Scan for the cell matching the given text and deliver its [x, y] coordinate at center. 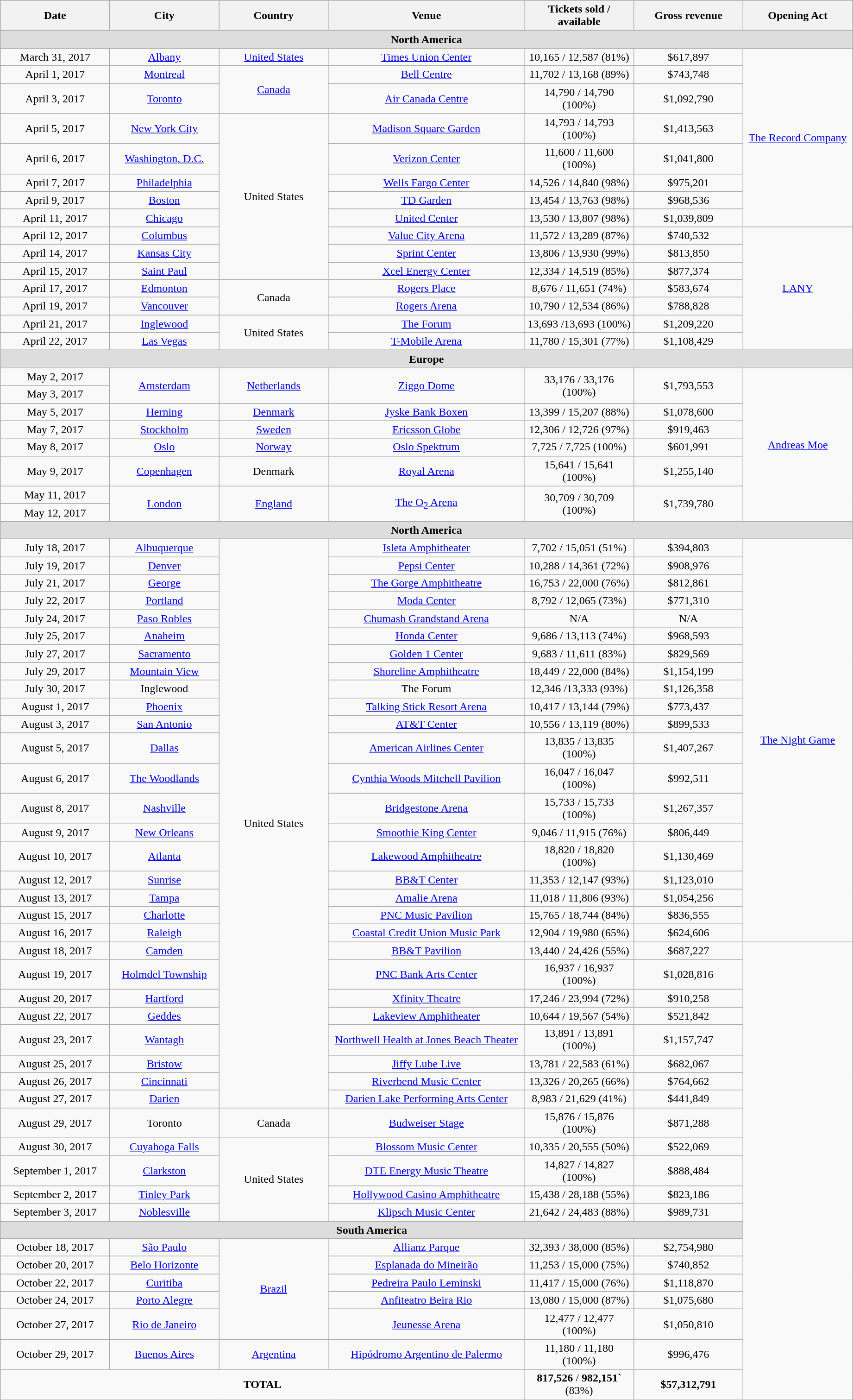
$2,754,980 [689, 1248]
Sunrise [164, 880]
Jeunesse Arena [426, 1324]
July 27, 2017 [55, 654]
$813,850 [689, 253]
Air Canada Centre [426, 98]
13,530 / 13,807 (98%) [579, 218]
Las Vegas [164, 341]
July 22, 2017 [55, 601]
Noblesville [164, 1212]
April 12, 2017 [55, 235]
$522,069 [689, 1147]
Jiffy Lube Live [426, 1064]
August 10, 2017 [55, 856]
$57,312,791 [689, 1384]
Amsterdam [164, 385]
$1,039,809 [689, 218]
Denver [164, 566]
Smoothie King Center [426, 832]
10,790 / 12,534 (86%) [579, 306]
Madison Square Garden [426, 129]
April 7, 2017 [55, 183]
$624,606 [689, 933]
May 2, 2017 [55, 377]
PNC Bank Arts Center [426, 975]
$812,861 [689, 583]
$1,130,469 [689, 856]
Geddes [164, 1016]
11,600 / 11,600 (100%) [579, 158]
11,353 / 12,147 (93%) [579, 880]
Cincinnati [164, 1081]
$521,842 [689, 1016]
Wantagh [164, 1040]
Hollywood Casino Amphitheatre [426, 1194]
Sweden [274, 429]
$601,991 [689, 447]
13,399 / 15,207 (88%) [579, 412]
13,454 / 13,763 (98%) [579, 200]
Belo Horizonte [164, 1265]
Nashville [164, 808]
Golden 1 Center [426, 654]
$1,209,220 [689, 324]
Darien Lake Performing Arts Center [426, 1099]
July 18, 2017 [55, 548]
16,047 / 16,047 (100%) [579, 778]
October 27, 2017 [55, 1324]
$788,828 [689, 306]
Bridgestone Arena [426, 808]
Holmdel Township [164, 975]
AT&T Center [426, 724]
May 12, 2017 [55, 512]
March 31, 2017 [55, 57]
18,820 / 18,820 (100%) [579, 856]
October 24, 2017 [55, 1300]
September 2, 2017 [55, 1194]
Rogers Place [426, 289]
Talking Stick Resort Arena [426, 706]
Herning [164, 412]
Paso Robles [164, 618]
$1,126,358 [689, 689]
11,018 / 11,806 (93%) [579, 897]
12,306 / 12,726 (97%) [579, 429]
The O2 Arena [426, 504]
August 18, 2017 [55, 951]
August 6, 2017 [55, 778]
13,835 / 13,835 (100%) [579, 748]
$1,050,810 [689, 1324]
August 16, 2017 [55, 933]
DTE Energy Music Theatre [426, 1170]
August 13, 2017 [55, 897]
Esplanada do Mineirão [426, 1265]
Curitiba [164, 1283]
Argentina [274, 1355]
13,440 / 24,426 (55%) [579, 951]
September 3, 2017 [55, 1212]
14,790 / 14,790 (100%) [579, 98]
Xcel Energy Center [426, 271]
Verizon Center [426, 158]
9,046 / 11,915 (76%) [579, 832]
Lakeview Amphitheater [426, 1016]
Netherlands [274, 385]
April 22, 2017 [55, 341]
$1,054,256 [689, 897]
São Paulo [164, 1248]
August 25, 2017 [55, 1064]
New York City [164, 129]
32,393 / 38,000 (85%) [579, 1248]
8,792 / 12,065 (73%) [579, 601]
$682,067 [689, 1064]
Sacramento [164, 654]
July 25, 2017 [55, 636]
London [164, 504]
August 26, 2017 [55, 1081]
Wells Fargo Center [426, 183]
August 3, 2017 [55, 724]
Philadelphia [164, 183]
August 20, 2017 [55, 998]
April 17, 2017 [55, 289]
Camden [164, 951]
Albany [164, 57]
October 29, 2017 [55, 1355]
16,753 / 22,000 (76%) [579, 583]
American Airlines Center [426, 748]
Venue [426, 16]
8,676 / 11,651 (74%) [579, 289]
Oslo [164, 447]
$919,463 [689, 429]
April 15, 2017 [55, 271]
Oslo Spektrum [426, 447]
7,702 / 15,051 (51%) [579, 548]
Northwell Health at Jones Beach Theater [426, 1040]
The Record Company [798, 138]
Opening Act [798, 16]
August 9, 2017 [55, 832]
$1,407,267 [689, 748]
Cuyahoga Falls [164, 1147]
Phoenix [164, 706]
$773,437 [689, 706]
Portland [164, 601]
9,686 / 13,113 (74%) [579, 636]
October 22, 2017 [55, 1283]
Darien [164, 1099]
July 30, 2017 [55, 689]
Stockholm [164, 429]
Date [55, 16]
$829,569 [689, 654]
April 3, 2017 [55, 98]
15,733 / 15,733 (100%) [579, 808]
Columbus [164, 235]
Kansas City [164, 253]
Budweiser Stage [426, 1123]
Pepsi Center [426, 566]
30,709 / 30,709 (100%) [579, 504]
Andreas Moe [798, 445]
Ziggo Dome [426, 385]
$836,555 [689, 915]
August 29, 2017 [55, 1123]
Hipódromo Argentino de Palermo [426, 1355]
$968,593 [689, 636]
13,806 / 13,930 (99%) [579, 253]
13,693 /13,693 (100%) [579, 324]
Brazil [274, 1289]
$975,201 [689, 183]
Raleigh [164, 933]
$1,118,870 [689, 1283]
$996,476 [689, 1355]
$1,793,553 [689, 385]
Norway [274, 447]
16,937 / 16,937 (100%) [579, 975]
$1,154,199 [689, 671]
Pedreira Paulo Leminski [426, 1283]
11,572 / 13,289 (87%) [579, 235]
$1,157,747 [689, 1040]
San Antonio [164, 724]
May 11, 2017 [55, 495]
Bell Centre [426, 75]
Lakewood Amphitheatre [426, 856]
BB&T Center [426, 880]
Anfiteatro Beira Rio [426, 1300]
$740,532 [689, 235]
Allianz Parque [426, 1248]
Clarkston [164, 1170]
Saint Paul [164, 271]
$1,123,010 [689, 880]
$1,108,429 [689, 341]
July 29, 2017 [55, 671]
$823,186 [689, 1194]
Xfinity Theatre [426, 998]
Porto Alegre [164, 1300]
Value City Arena [426, 235]
South America [372, 1230]
$394,803 [689, 548]
21,642 / 24,483 (88%) [579, 1212]
Amalie Arena [426, 897]
$1,255,140 [689, 471]
$899,533 [689, 724]
England [274, 504]
April 6, 2017 [55, 158]
August 23, 2017 [55, 1040]
10,644 / 19,567 (54%) [579, 1016]
$877,374 [689, 271]
Vancouver [164, 306]
May 3, 2017 [55, 394]
TOTAL [263, 1384]
Coastal Credit Union Music Park [426, 933]
$1,267,357 [689, 808]
May 7, 2017 [55, 429]
August 22, 2017 [55, 1016]
Buenos Aires [164, 1355]
11,253 / 15,000 (75%) [579, 1265]
Rio de Janeiro [164, 1324]
October 18, 2017 [55, 1248]
September 1, 2017 [55, 1170]
Royal Arena [426, 471]
April 11, 2017 [55, 218]
13,326 / 20,265 (66%) [579, 1081]
Edmonton [164, 289]
11,702 / 13,168 (89%) [579, 75]
Tinley Park [164, 1194]
10,335 / 20,555 (50%) [579, 1147]
Shoreline Amphitheatre [426, 671]
Sprint Center [426, 253]
$764,662 [689, 1081]
10,165 / 12,587 (81%) [579, 57]
11,780 / 15,301 (77%) [579, 341]
13,080 / 15,000 (87%) [579, 1300]
Anaheim [164, 636]
Albuquerque [164, 548]
Cynthia Woods Mitchell Pavilion [426, 778]
Atlanta [164, 856]
14,793 / 14,793 (100%) [579, 129]
12,904 / 19,980 (65%) [579, 933]
Isleta Amphitheater [426, 548]
8,983 / 21,629 (41%) [579, 1099]
12,346 /13,333 (93%) [579, 689]
$687,227 [689, 951]
13,781 / 22,583 (61%) [579, 1064]
Klipsch Music Center [426, 1212]
August 12, 2017 [55, 880]
BB&T Pavilion [426, 951]
July 21, 2017 [55, 583]
14,526 / 14,840 (98%) [579, 183]
The Gorge Amphitheatre [426, 583]
April 14, 2017 [55, 253]
10,417 / 13,144 (79%) [579, 706]
LANY [798, 288]
August 15, 2017 [55, 915]
Blossom Music Center [426, 1147]
May 5, 2017 [55, 412]
$968,536 [689, 200]
April 9, 2017 [55, 200]
Tampa [164, 897]
October 20, 2017 [55, 1265]
18,449 / 22,000 (84%) [579, 671]
April 1, 2017 [55, 75]
9,683 / 11,611 (83%) [579, 654]
Moda Center [426, 601]
August 19, 2017 [55, 975]
April 5, 2017 [55, 129]
$806,449 [689, 832]
$910,258 [689, 998]
August 27, 2017 [55, 1099]
12,477 / 12,477 (100%) [579, 1324]
Ericsson Globe [426, 429]
$992,511 [689, 778]
July 19, 2017 [55, 566]
$1,075,680 [689, 1300]
The Night Game [798, 740]
$583,674 [689, 289]
TD Garden [426, 200]
$1,092,790 [689, 98]
$888,484 [689, 1170]
City [164, 16]
July 24, 2017 [55, 618]
Country [274, 16]
10,288 / 14,361 (72%) [579, 566]
The Woodlands [164, 778]
33,176 / 33,176 (100%) [579, 385]
April 19, 2017 [55, 306]
August 30, 2017 [55, 1147]
August 8, 2017 [55, 808]
$1,739,780 [689, 504]
15,876 / 15,876 (100%) [579, 1123]
May 9, 2017 [55, 471]
August 1, 2017 [55, 706]
May 8, 2017 [55, 447]
Gross revenue [689, 16]
15,641 / 15,641 (100%) [579, 471]
$743,748 [689, 75]
$1,078,600 [689, 412]
April 21, 2017 [55, 324]
15,765 / 18,744 (84%) [579, 915]
Honda Center [426, 636]
817,526 / 982,151` (83%) [579, 1384]
Rogers Arena [426, 306]
Chumash Grandstand Arena [426, 618]
PNC Music Pavilion [426, 915]
Hartford [164, 998]
Tickets sold / available [579, 16]
15,438 / 28,188 (55%) [579, 1194]
George [164, 583]
11,180 / 11,180 (100%) [579, 1355]
Times Union Center [426, 57]
Riverbend Music Center [426, 1081]
Chicago [164, 218]
12,334 / 14,519 (85%) [579, 271]
13,891 / 13,891 (100%) [579, 1040]
Bristow [164, 1064]
Washington, D.C. [164, 158]
$740,852 [689, 1265]
Boston [164, 200]
Copenhagen [164, 471]
Dallas [164, 748]
7,725 / 7,725 (100%) [579, 447]
$1,028,816 [689, 975]
$771,310 [689, 601]
$989,731 [689, 1212]
Europe [426, 359]
$1,413,563 [689, 129]
Mountain View [164, 671]
10,556 / 13,119 (80%) [579, 724]
$908,976 [689, 566]
$617,897 [689, 57]
Montreal [164, 75]
Charlotte [164, 915]
United Center [426, 218]
August 5, 2017 [55, 748]
Jyske Bank Boxen [426, 412]
17,246 / 23,994 (72%) [579, 998]
$871,288 [689, 1123]
$1,041,800 [689, 158]
$441,849 [689, 1099]
New Orleans [164, 832]
11,417 / 15,000 (76%) [579, 1283]
14,827 / 14,827 (100%) [579, 1170]
T-Mobile Arena [426, 341]
